For the text-containing cell, return its midpoint in [X, Y] coordinate format. 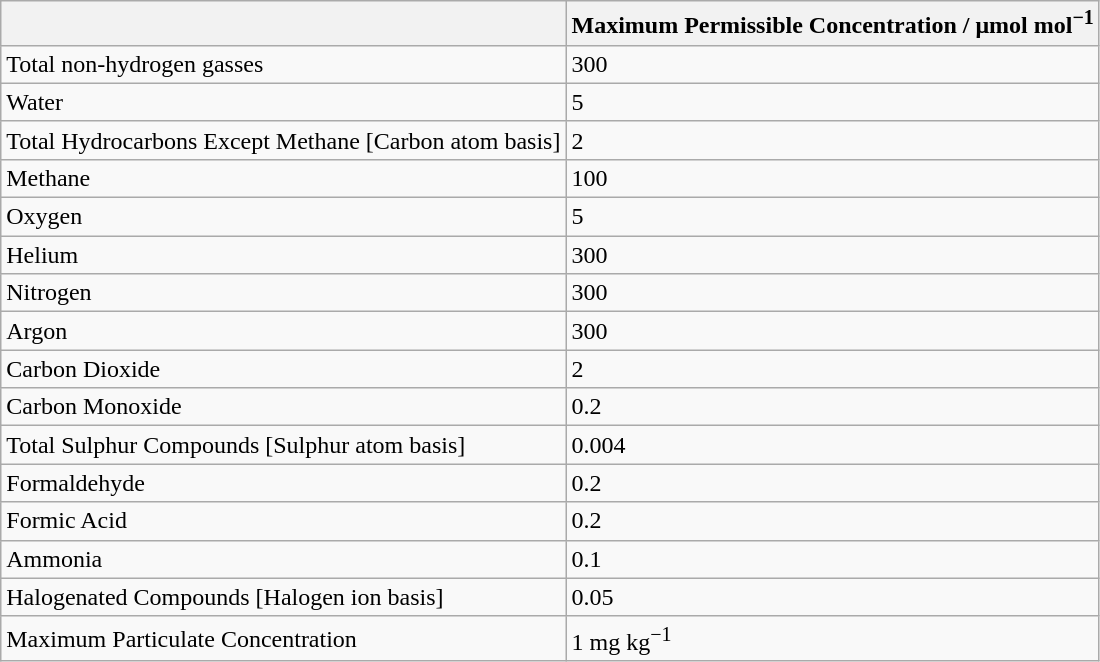
Maximum Particulate Concentration [284, 638]
Total Sulphur Compounds [Sulphur atom basis] [284, 445]
Oxygen [284, 217]
Formic Acid [284, 521]
Methane [284, 178]
Carbon Monoxide [284, 407]
Maximum Permissible Concentration / μmol mol−1 [832, 24]
Formaldehyde [284, 483]
100 [832, 178]
Total non-hydrogen gasses [284, 64]
0.1 [832, 559]
Water [284, 102]
Total Hydrocarbons Except Methane [Carbon atom basis] [284, 140]
0.05 [832, 597]
1 mg kg−1 [832, 638]
Helium [284, 255]
Argon [284, 331]
Ammonia [284, 559]
Nitrogen [284, 293]
Carbon Dioxide [284, 369]
Halogenated Compounds [Halogen ion basis] [284, 597]
0.004 [832, 445]
